Extract the (x, y) coordinate from the center of the cell holding the provided text.  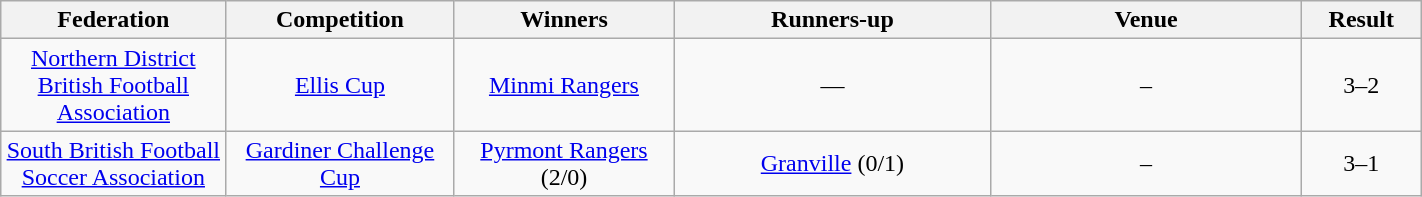
Northern District British Football Association (114, 85)
South British Football Soccer Association (114, 164)
Minmi Rangers (564, 85)
Winners (564, 20)
Venue (1146, 20)
Pyrmont Rangers (2/0) (564, 164)
3–1 (1361, 164)
Federation (114, 20)
Competition (340, 20)
Granville (0/1) (832, 164)
Gardiner Challenge Cup (340, 164)
— (832, 85)
Ellis Cup (340, 85)
Result (1361, 20)
3–2 (1361, 85)
Runners-up (832, 20)
